Return the (x, y) coordinate for the center point of the cell that contains the specified text.  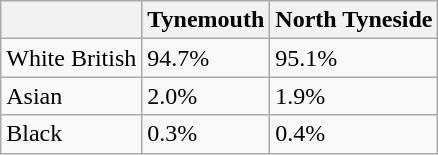
0.3% (206, 134)
1.9% (354, 96)
White British (72, 58)
Asian (72, 96)
2.0% (206, 96)
94.7% (206, 58)
Tynemouth (206, 20)
0.4% (354, 134)
North Tyneside (354, 20)
95.1% (354, 58)
Black (72, 134)
